Determine the (x, y) coordinate at the center of the cell enclosing the given text.  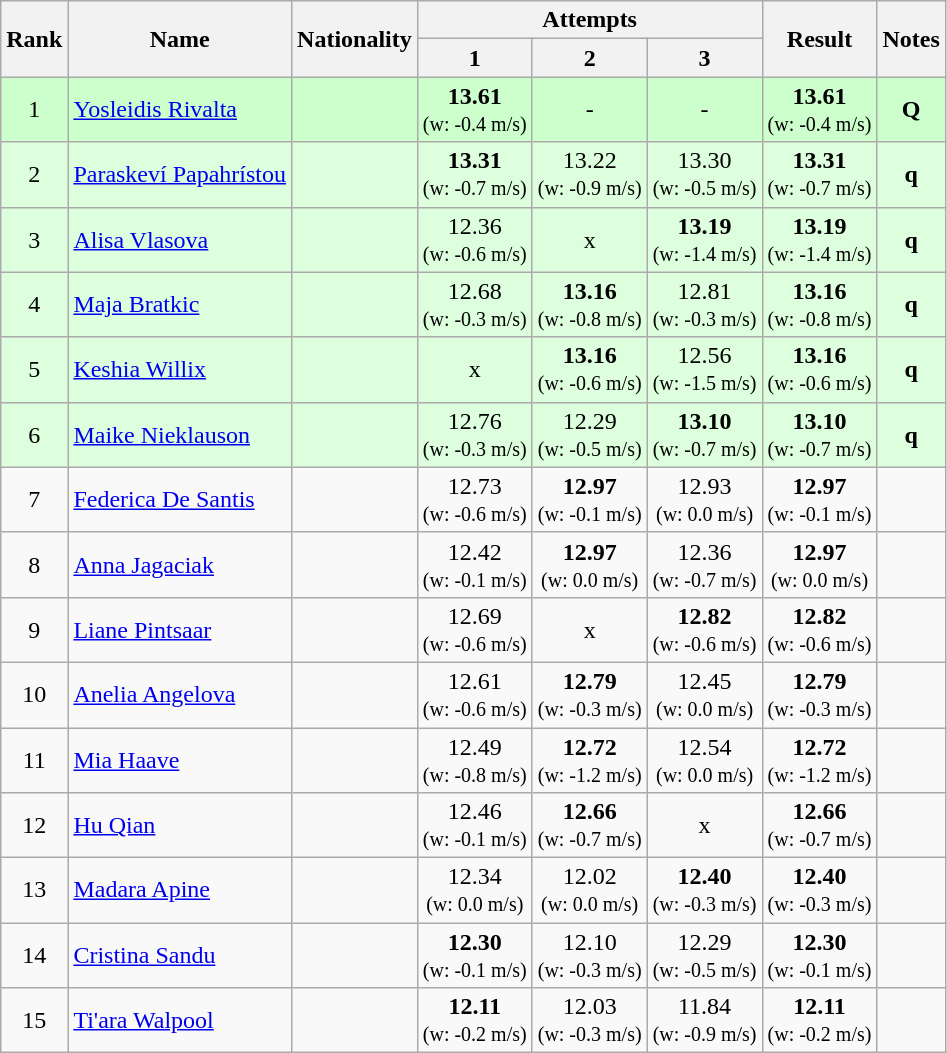
13.16(w: -0.8 m/s) (590, 304)
Ti'ara Walpool (180, 1020)
Nationality (355, 39)
13.16 (w: -0.8 m/s) (820, 304)
12.45(w: 0.0 m/s) (704, 694)
12.54(w: 0.0 m/s) (704, 760)
Anelia Angelova (180, 694)
10 (34, 694)
13.31(w: -0.7 m/s) (474, 174)
Keshia Willix (180, 370)
Maja Bratkic (180, 304)
12.42(w: -0.1 m/s) (474, 564)
12.10(w: -0.3 m/s) (590, 956)
Hu Qian (180, 826)
5 (34, 370)
12.40(w: -0.3 m/s) (704, 890)
11 (34, 760)
Rank (34, 39)
Liane Pintsaar (180, 630)
Paraskeví Papahrístou (180, 174)
13.19 (w: -1.4 m/s) (820, 240)
12.76(w: -0.3 m/s) (474, 434)
Madara Apine (180, 890)
13.30(w: -0.5 m/s) (704, 174)
Name (180, 39)
12.97(w: 0.0 m/s) (590, 564)
Maike Nieklauson (180, 434)
12.79(w: -0.3 m/s) (590, 694)
12.03(w: -0.3 m/s) (590, 1020)
12.30 (w: -0.1 m/s) (820, 956)
13.19(w: -1.4 m/s) (704, 240)
Q (911, 110)
8 (34, 564)
12.82(w: -0.6 m/s) (704, 630)
13.16(w: -0.6 m/s) (590, 370)
12.66(w: -0.7 m/s) (590, 826)
12.40 (w: -0.3 m/s) (820, 890)
Mia Haave (180, 760)
13.10 (w: -0.7 m/s) (820, 434)
12.69(w: -0.6 m/s) (474, 630)
4 (34, 304)
12.82 (w: -0.6 m/s) (820, 630)
Yosleidis Rivalta (180, 110)
12.81(w: -0.3 m/s) (704, 304)
13 (34, 890)
Alisa Vlasova (180, 240)
12.02(w: 0.0 m/s) (590, 890)
12.36(w: -0.7 m/s) (704, 564)
13.31 (w: -0.7 m/s) (820, 174)
13.10(w: -0.7 m/s) (704, 434)
12.97 (w: 0.0 m/s) (820, 564)
Result (820, 39)
12.30(w: -0.1 m/s) (474, 956)
12.11(w: -0.2 m/s) (474, 1020)
12.46(w: -0.1 m/s) (474, 826)
12.79 (w: -0.3 m/s) (820, 694)
7 (34, 500)
Notes (911, 39)
12.73(w: -0.6 m/s) (474, 500)
13.61(w: -0.4 m/s) (474, 110)
12.61(w: -0.6 m/s) (474, 694)
13.22(w: -0.9 m/s) (590, 174)
15 (34, 1020)
11.84(w: -0.9 m/s) (704, 1020)
12.11 (w: -0.2 m/s) (820, 1020)
Cristina Sandu (180, 956)
12.49(w: -0.8 m/s) (474, 760)
13.16 (w: -0.6 m/s) (820, 370)
12.93(w: 0.0 m/s) (704, 500)
12.34(w: 0.0 m/s) (474, 890)
Attempts (590, 20)
12.36(w: -0.6 m/s) (474, 240)
12.66 (w: -0.7 m/s) (820, 826)
6 (34, 434)
12.72(w: -1.2 m/s) (590, 760)
13.61 (w: -0.4 m/s) (820, 110)
12.97(w: -0.1 m/s) (590, 500)
12.68(w: -0.3 m/s) (474, 304)
Anna Jagaciak (180, 564)
9 (34, 630)
12.56(w: -1.5 m/s) (704, 370)
14 (34, 956)
12.72 (w: -1.2 m/s) (820, 760)
Federica De Santis (180, 500)
12 (34, 826)
12.97 (w: -0.1 m/s) (820, 500)
